Determine the (x, y) coordinate at the center of the cell enclosing the given text.  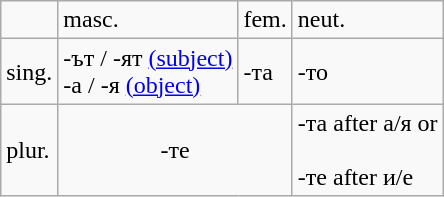
-та after а/я or -те after и/е (368, 150)
sing. (30, 72)
masc. (148, 20)
-то (368, 72)
-те (175, 150)
neut. (368, 20)
plur. (30, 150)
fem. (265, 20)
-та (265, 72)
-ът / -ят (subject)-a / -я (object) (148, 72)
